Locate the cell with the specified text and output its (X, Y) center coordinate. 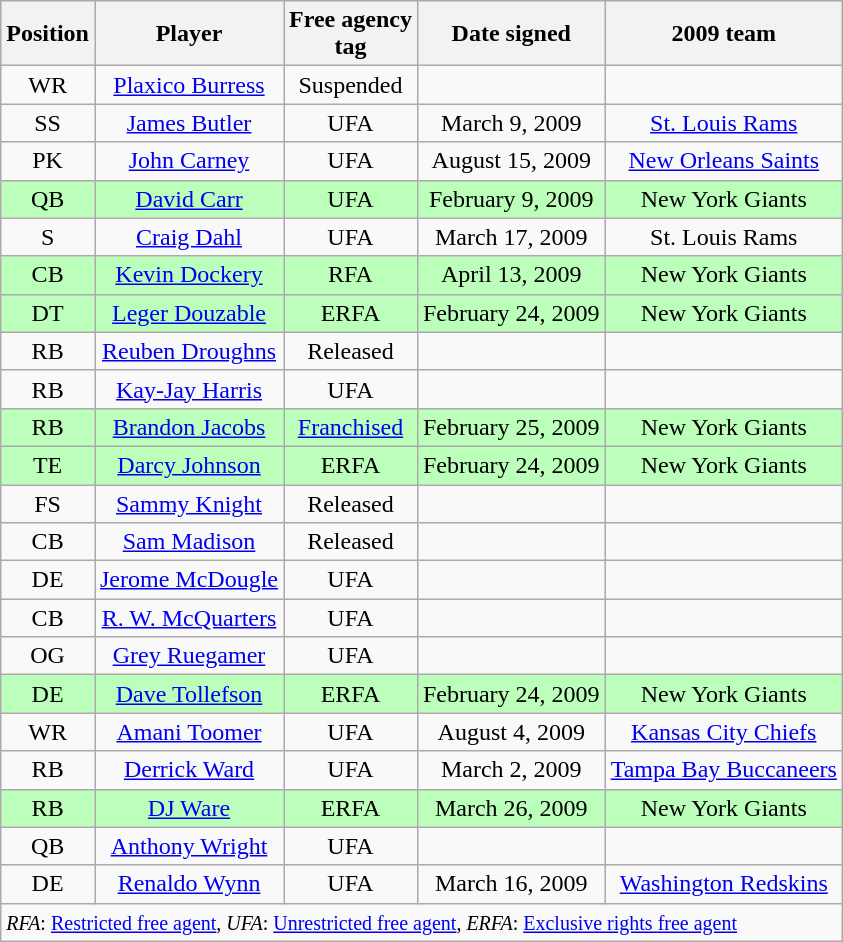
Player (188, 34)
Darcy Johnson (188, 465)
Washington Redskins (724, 884)
RFA: Restricted free agent, UFA: Unrestricted free agent, ERFA: Exclusive rights free agent (422, 922)
March 9, 2009 (511, 123)
March 2, 2009 (511, 770)
Leger Douzable (188, 313)
Sam Madison (188, 542)
DT (48, 313)
March 26, 2009 (511, 808)
2009 team (724, 34)
DJ Ware (188, 808)
Derrick Ward (188, 770)
Renaldo Wynn (188, 884)
FS (48, 503)
SS (48, 123)
Position (48, 34)
John Carney (188, 161)
Franchised (351, 427)
April 13, 2009 (511, 275)
Reuben Droughns (188, 351)
February 25, 2009 (511, 427)
Tampa Bay Buccaneers (724, 770)
Dave Tollefson (188, 694)
Sammy Knight (188, 503)
March 16, 2009 (511, 884)
Date signed (511, 34)
Kay-Jay Harris (188, 389)
Plaxico Burress (188, 85)
New Orleans Saints (724, 161)
February 9, 2009 (511, 199)
August 4, 2009 (511, 732)
OG (48, 656)
Jerome McDougle (188, 580)
James Butler (188, 123)
TE (48, 465)
Grey Ruegamer (188, 656)
RFA (351, 275)
Amani Toomer (188, 732)
Brandon Jacobs (188, 427)
Free agencytag (351, 34)
David Carr (188, 199)
S (48, 237)
Kansas City Chiefs (724, 732)
PK (48, 161)
Craig Dahl (188, 237)
Suspended (351, 85)
August 15, 2009 (511, 161)
March 17, 2009 (511, 237)
R. W. McQuarters (188, 618)
Kevin Dockery (188, 275)
Anthony Wright (188, 846)
